Return (X, Y) of the center of cell containing provided text 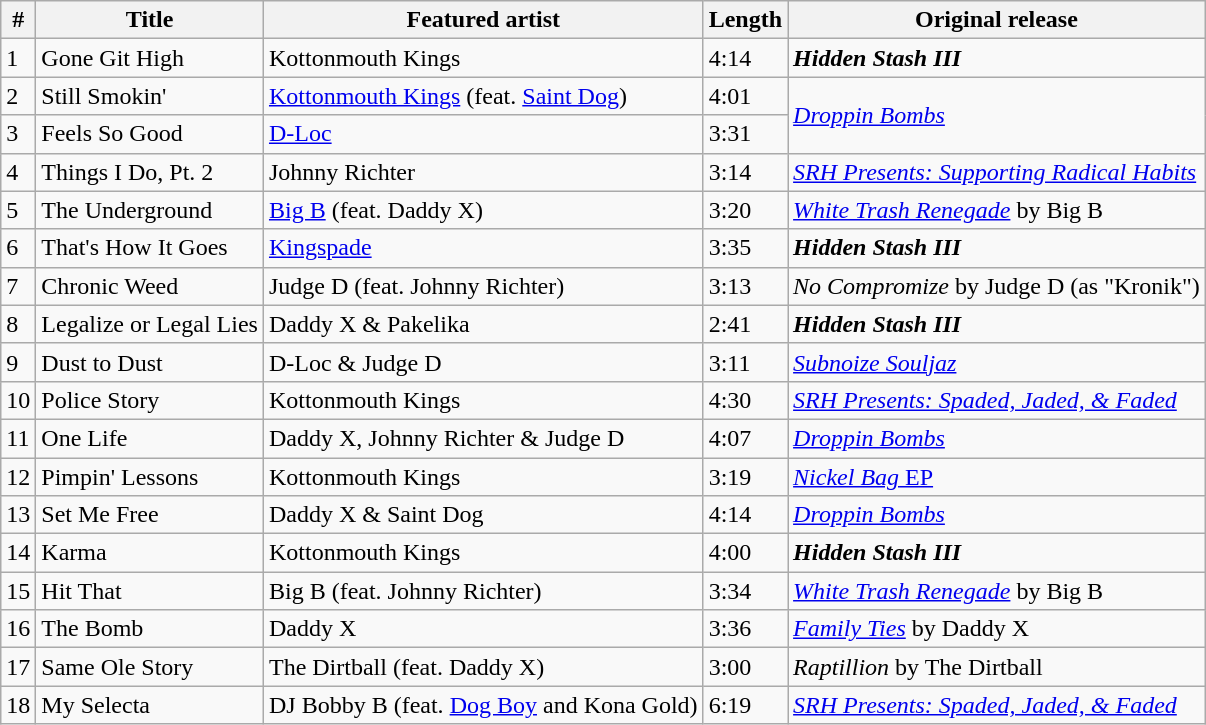
Judge D (feat. Johnny Richter) (483, 286)
14 (18, 553)
7 (18, 286)
Family Ties by Daddy X (997, 629)
17 (18, 667)
Original release (997, 20)
Kingspade (483, 248)
8 (18, 324)
2 (18, 96)
No Compromize by Judge D (as "Kronik") (997, 286)
3:00 (745, 667)
3:20 (745, 210)
Daddy X (483, 629)
Things I Do, Pt. 2 (150, 172)
5 (18, 210)
4:00 (745, 553)
The Dirtball (feat. Daddy X) (483, 667)
Same Ole Story (150, 667)
Hit That (150, 591)
6 (18, 248)
12 (18, 477)
Pimpin' Lessons (150, 477)
Police Story (150, 400)
My Selecta (150, 705)
Karma (150, 553)
Kottonmouth Kings (feat. Saint Dog) (483, 96)
3:11 (745, 362)
Legalize or Legal Lies (150, 324)
Gone Git High (150, 58)
One Life (150, 438)
16 (18, 629)
10 (18, 400)
# (18, 20)
13 (18, 515)
4:07 (745, 438)
The Bomb (150, 629)
3:34 (745, 591)
Big B (feat. Johnny Richter) (483, 591)
Feels So Good (150, 134)
Raptillion by The Dirtball (997, 667)
3 (18, 134)
18 (18, 705)
SRH Presents: Supporting Radical Habits (997, 172)
Featured artist (483, 20)
3:36 (745, 629)
Daddy X, Johnny Richter & Judge D (483, 438)
2:41 (745, 324)
Still Smokin' (150, 96)
D-Loc & Judge D (483, 362)
15 (18, 591)
Length (745, 20)
3:13 (745, 286)
Nickel Bag EP (997, 477)
The Underground (150, 210)
Dust to Dust (150, 362)
3:14 (745, 172)
3:31 (745, 134)
Johnny Richter (483, 172)
4:01 (745, 96)
That's How It Goes (150, 248)
Subnoize Souljaz (997, 362)
DJ Bobby B (feat. Dog Boy and Kona Gold) (483, 705)
Big B (feat. Daddy X) (483, 210)
3:19 (745, 477)
Daddy X & Pakelika (483, 324)
Chronic Weed (150, 286)
4 (18, 172)
D-Loc (483, 134)
11 (18, 438)
Title (150, 20)
9 (18, 362)
4:30 (745, 400)
Set Me Free (150, 515)
Daddy X & Saint Dog (483, 515)
3:35 (745, 248)
1 (18, 58)
6:19 (745, 705)
